Scan for the cell matching the given text and deliver its (X, Y) coordinate at center. 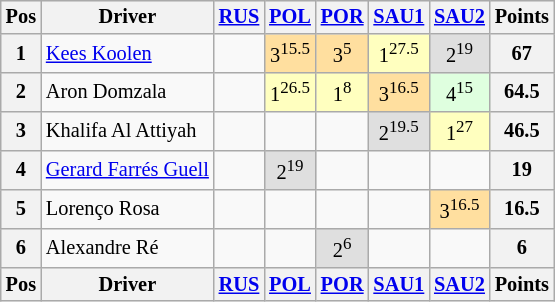
2 (21, 92)
Alexandre Ré (128, 248)
126.5 (290, 92)
3 (21, 132)
67 (522, 54)
Lorenço Rosa (128, 210)
Aron Domzala (128, 92)
Gerard Farrés Guell (128, 170)
35 (342, 54)
415 (460, 92)
64.5 (522, 92)
4 (21, 170)
19 (522, 170)
219.5 (398, 132)
5 (21, 210)
315.5 (290, 54)
127.5 (398, 54)
127 (460, 132)
1 (21, 54)
46.5 (522, 132)
Khalifa Al Attiyah (128, 132)
16.5 (522, 210)
Kees Koolen (128, 54)
18 (342, 92)
26 (342, 248)
